Pinpoint the cell where the given text exists, returning its [x, y] midpoint coordinate. 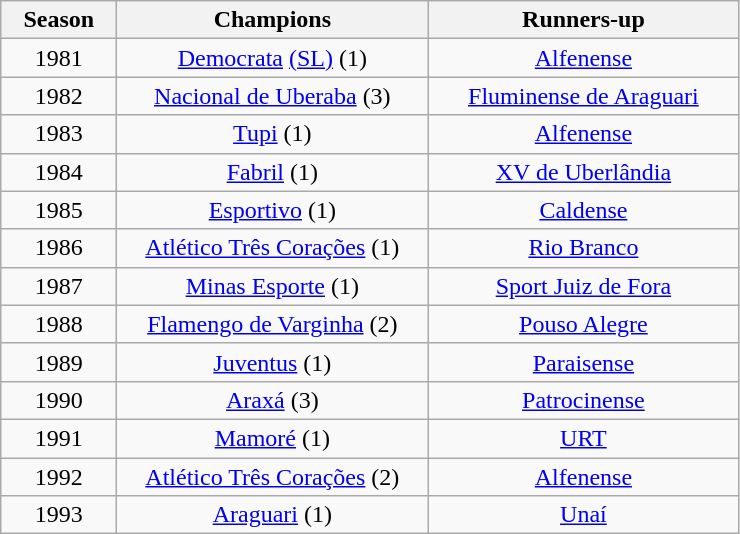
Minas Esporte (1) [272, 286]
Paraisense [584, 362]
Fabril (1) [272, 172]
Atlético Três Corações (2) [272, 477]
Pouso Alegre [584, 324]
1985 [59, 210]
Tupi (1) [272, 134]
Patrocinense [584, 400]
1984 [59, 172]
XV de Uberlândia [584, 172]
Democrata (SL) (1) [272, 58]
Esportivo (1) [272, 210]
Araxá (3) [272, 400]
Sport Juiz de Fora [584, 286]
1988 [59, 324]
Champions [272, 20]
URT [584, 438]
Atlético Três Corações (1) [272, 248]
Flamengo de Varginha (2) [272, 324]
1991 [59, 438]
1986 [59, 248]
1992 [59, 477]
Caldense [584, 210]
Rio Branco [584, 248]
Fluminense de Araguari [584, 96]
1983 [59, 134]
1987 [59, 286]
1990 [59, 400]
Araguari (1) [272, 515]
1993 [59, 515]
Nacional de Uberaba (3) [272, 96]
1981 [59, 58]
Juventus (1) [272, 362]
Unaí [584, 515]
Mamoré (1) [272, 438]
1982 [59, 96]
1989 [59, 362]
Season [59, 20]
Runners-up [584, 20]
